Identify which cell holds the provided text, then report its (x, y) central coordinate. 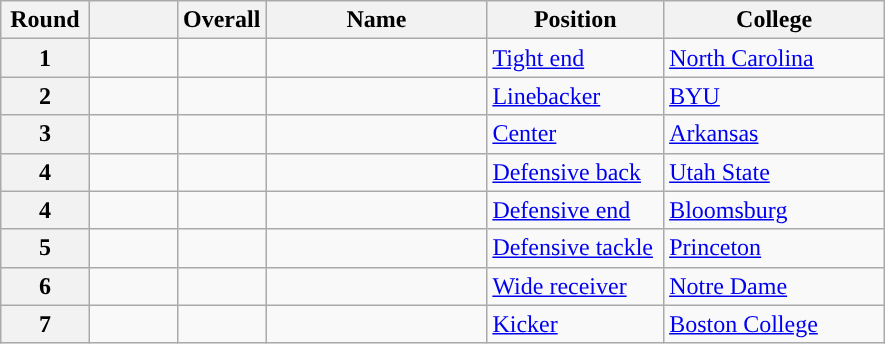
Bloomsburg (774, 210)
Utah State (774, 172)
Boston College (774, 324)
Round (45, 20)
College (774, 20)
Defensive back (576, 172)
Center (576, 134)
Overall (222, 20)
3 (45, 134)
Defensive tackle (576, 248)
North Carolina (774, 58)
7 (45, 324)
5 (45, 248)
Princeton (774, 248)
BYU (774, 96)
Notre Dame (774, 286)
2 (45, 96)
Position (576, 20)
Wide receiver (576, 286)
Linebacker (576, 96)
Kicker (576, 324)
Tight end (576, 58)
6 (45, 286)
Defensive end (576, 210)
Name (376, 20)
Arkansas (774, 134)
1 (45, 58)
